Output the [X, Y] coordinate of the center of the cell containing the given text.  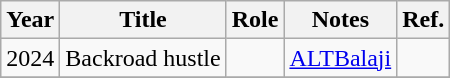
Year [30, 20]
Ref. [424, 20]
Notes [340, 20]
Role [255, 20]
Backroad hustle [143, 58]
2024 [30, 58]
ALTBalaji [340, 58]
Title [143, 20]
